Return the (X, Y) coordinate for the center point of the cell that contains the specified text.  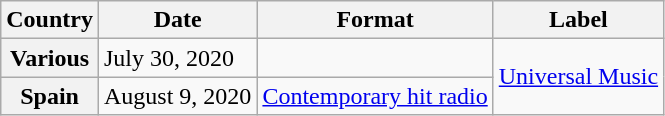
Country (50, 20)
Date (177, 20)
August 9, 2020 (177, 96)
Spain (50, 96)
July 30, 2020 (177, 58)
Universal Music (578, 77)
Contemporary hit radio (375, 96)
Various (50, 58)
Format (375, 20)
Label (578, 20)
